Scan for the cell matching the given text and deliver its (X, Y) coordinate at center. 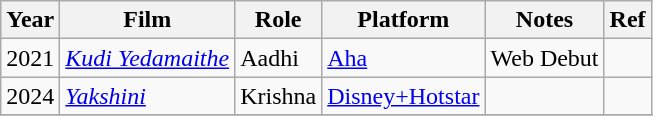
Platform (404, 20)
Aha (404, 58)
Kudi Yedamaithe (148, 58)
Role (278, 20)
Notes (544, 20)
2024 (30, 96)
Year (30, 20)
Yakshini (148, 96)
Web Debut (544, 58)
Disney+Hotstar (404, 96)
Krishna (278, 96)
Ref (628, 20)
2021 (30, 58)
Film (148, 20)
Aadhi (278, 58)
